Search for the cell housing the specified text and yield its [x, y] center coordinate. 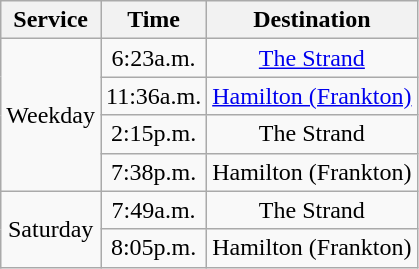
11:36a.m. [153, 96]
8:05p.m. [153, 248]
7:38p.m. [153, 172]
7:49a.m. [153, 210]
Saturday [51, 229]
Time [153, 20]
Weekday [51, 115]
2:15p.m. [153, 134]
Service [51, 20]
Destination [312, 20]
6:23a.m. [153, 58]
